Determine the (X, Y) coordinate at the center of the cell enclosing the given text.  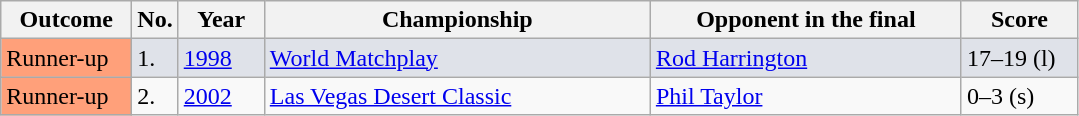
1998 (221, 58)
Opponent in the final (806, 20)
Phil Taylor (806, 96)
Las Vegas Desert Classic (457, 96)
17–19 (l) (1019, 58)
Score (1019, 20)
Championship (457, 20)
Rod Harrington (806, 58)
Outcome (66, 20)
2. (155, 96)
World Matchplay (457, 58)
No. (155, 20)
2002 (221, 96)
Year (221, 20)
0–3 (s) (1019, 96)
1. (155, 58)
